Find where the given text appears and provide that cell's center as [X, Y] coordinate. 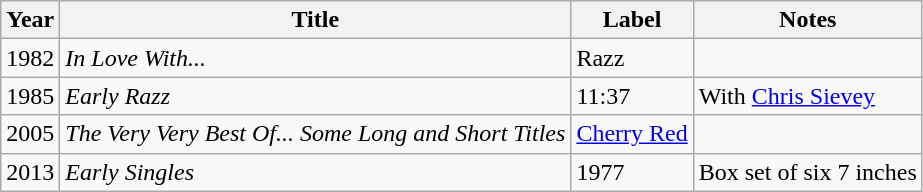
Box set of six 7 inches [808, 172]
11:37 [632, 96]
Early Razz [316, 96]
Title [316, 20]
Early Singles [316, 172]
Year [30, 20]
With Chris Sievey [808, 96]
Label [632, 20]
Razz [632, 58]
1977 [632, 172]
2013 [30, 172]
2005 [30, 134]
Cherry Red [632, 134]
In Love With... [316, 58]
Notes [808, 20]
1982 [30, 58]
1985 [30, 96]
The Very Very Best Of... Some Long and Short Titles [316, 134]
